Extract the (x, y) coordinate from the center of the cell holding the provided text.  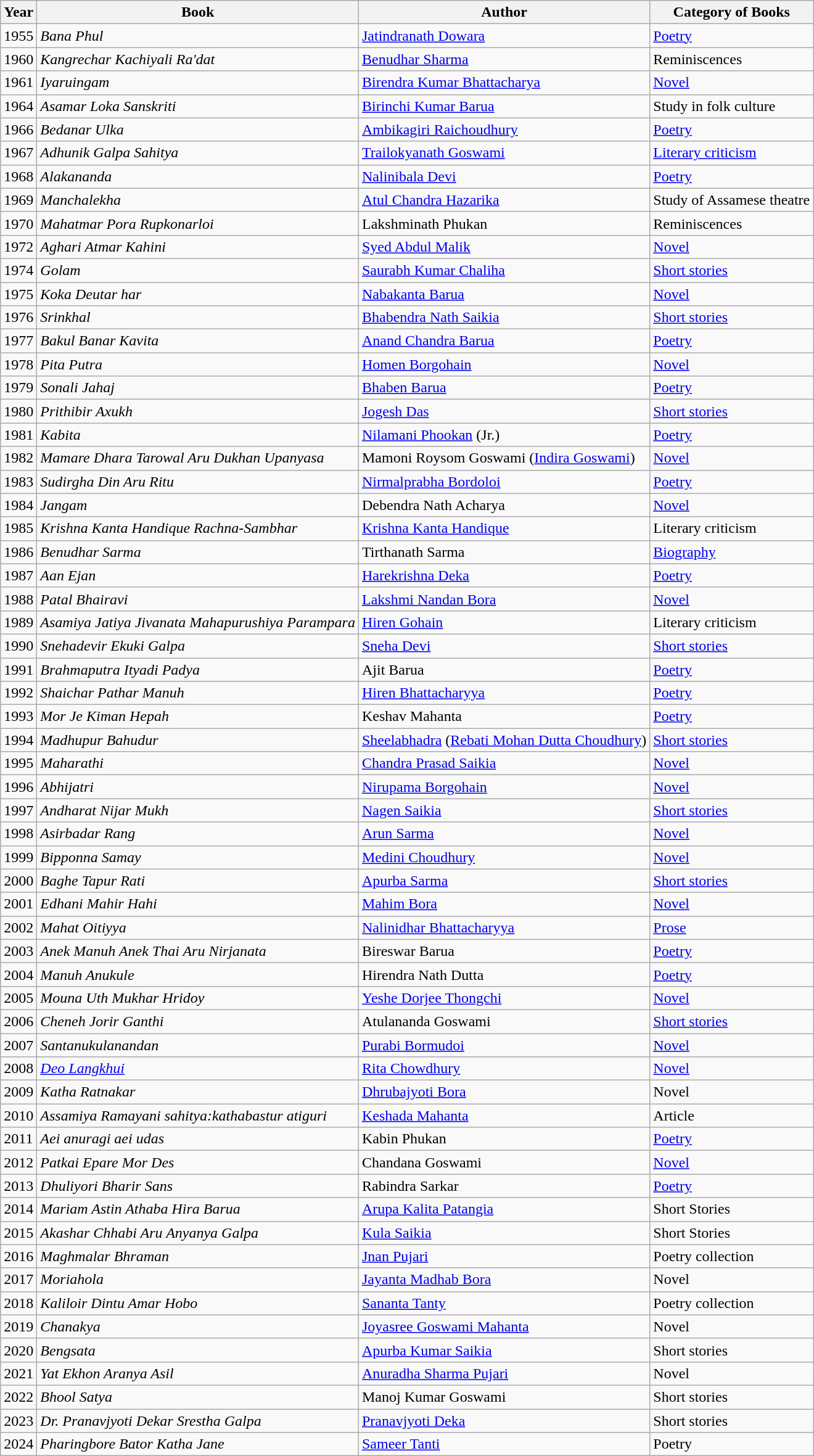
Manuh Anukule (198, 974)
Krishna Kanta Handique Rachna-Sambhar (198, 529)
Adhunik Galpa Sahitya (198, 153)
Asirbadar Rang (198, 834)
Sonali Jahaj (198, 388)
1987 (18, 575)
Ajit Barua (504, 669)
1979 (18, 388)
Bengsata (198, 1350)
Srinkhal (198, 318)
Category of Books (731, 12)
Hiren Gohain (504, 622)
2003 (18, 951)
Bhool Satya (198, 1397)
Prithibir Axukh (198, 411)
2008 (18, 1069)
2019 (18, 1326)
Maghmalar Bhraman (198, 1256)
1974 (18, 270)
1998 (18, 834)
Chanakya (198, 1326)
Andharat Nijar Mukh (198, 810)
Aan Ejan (198, 575)
Biography (731, 552)
Brahmaputra Ityadi Padya (198, 669)
1960 (18, 59)
Bireswar Barua (504, 951)
1994 (18, 740)
1983 (18, 482)
Kaliloir Dintu Amar Hobo (198, 1303)
Nilamani Phookan (Jr.) (504, 435)
Manoj Kumar Goswami (504, 1397)
2002 (18, 927)
1977 (18, 341)
1975 (18, 294)
Study in folk culture (731, 106)
Patkai Epare Mor Des (198, 1162)
Jogesh Das (504, 411)
1981 (18, 435)
Chandra Prasad Saikia (504, 763)
Katha Ratnakar (198, 1092)
Lakshmi Nandan Bora (504, 599)
Bipponna Samay (198, 857)
Atulananda Goswami (504, 1021)
2004 (18, 974)
Hiren Bhattacharyya (504, 693)
Nalinibala Devi (504, 176)
Year (18, 12)
Deo Langkhui (198, 1069)
1996 (18, 787)
Mariam Astin Athaba Hira Barua (198, 1209)
2023 (18, 1420)
Prose (731, 927)
Krishna Kanta Handique (504, 529)
Dhuliyori Bharir Sans (198, 1186)
Bakul Banar Kavita (198, 341)
Keshav Mahanta (504, 717)
1961 (18, 83)
Nagen Saikia (504, 810)
Akashar Chhabi Aru Anyanya Galpa (198, 1233)
Bana Phul (198, 36)
Madhupur Bahudur (198, 740)
Mamoni Roysom Goswami (Indira Goswami) (504, 458)
1966 (18, 130)
Koka Deutar har (198, 294)
2018 (18, 1303)
Saurabh Kumar Chaliha (504, 270)
Manchalekha (198, 200)
Birendra Kumar Bhattacharya (504, 83)
1990 (18, 646)
Pranavjyoti Deka (504, 1420)
2016 (18, 1256)
Study of Assamese theatre (731, 200)
1997 (18, 810)
1978 (18, 364)
Jayanta Madhab Bora (504, 1280)
Bhabendra Nath Saikia (504, 318)
1989 (18, 622)
Lakshminath Phukan (504, 223)
Nabakanta Barua (504, 294)
Apurba Sarma (504, 881)
Joyasree Goswami Mahanta (504, 1326)
Nalinidhar Bhattacharyya (504, 927)
Mamare Dhara Tarowal Aru Dukhan Upanyasa (198, 458)
Anek Manuh Anek Thai Aru Nirjanata (198, 951)
Anuradha Sharma Pujari (504, 1373)
1955 (18, 36)
Aghari Atmar Kahini (198, 247)
Author (504, 12)
Dhrubajyoti Bora (504, 1092)
Mahim Bora (504, 904)
2021 (18, 1373)
Bhaben Barua (504, 388)
1992 (18, 693)
Sameer Tanti (504, 1444)
Snehadevir Ekuki Galpa (198, 646)
Yeshe Dorjee Thongchi (504, 998)
Yat Ekhon Aranya Asil (198, 1373)
Asamar Loka Sanskriti (198, 106)
2015 (18, 1233)
1988 (18, 599)
Ambikagiri Raichoudhury (504, 130)
Sananta Tanty (504, 1303)
Benudhar Sarma (198, 552)
Baghe Tapur Rati (198, 881)
Benudhar Sharma (504, 59)
Aei anuragi aei udas (198, 1139)
Anand Chandra Barua (504, 341)
Cheneh Jorir Ganthi (198, 1021)
Nirmalprabha Bordoloi (504, 482)
Kabita (198, 435)
Sheelabhadra (Rebati Mohan Dutta Choudhury) (504, 740)
2005 (18, 998)
2014 (18, 1209)
1980 (18, 411)
1982 (18, 458)
2006 (18, 1021)
2022 (18, 1397)
Asamiya Jatiya Jivanata Mahapurushiya Parampara (198, 622)
Moriahola (198, 1280)
Alakananda (198, 176)
1964 (18, 106)
Trailokyanath Goswami (504, 153)
Purabi Bormudoi (504, 1045)
1986 (18, 552)
Book (198, 12)
Shaichar Pathar Manuh (198, 693)
Rita Chowdhury (504, 1069)
Mor Je Kiman Hepah (198, 717)
Mouna Uth Mukhar Hridoy (198, 998)
1995 (18, 763)
Patal Bhairavi (198, 599)
1976 (18, 318)
2013 (18, 1186)
Bedanar Ulka (198, 130)
1999 (18, 857)
Iyaruingam (198, 83)
2017 (18, 1280)
Kula Saikia (504, 1233)
2010 (18, 1116)
Syed Abdul Malik (504, 247)
Nirupama Borgohain (504, 787)
Article (731, 1116)
Rabindra Sarkar (504, 1186)
Keshada Mahanta (504, 1116)
Harekrishna Deka (504, 575)
1970 (18, 223)
Medini Choudhury (504, 857)
Pharingbore Bator Katha Jane (198, 1444)
Sudirgha Din Aru Ritu (198, 482)
Arun Sarma (504, 834)
Apurba Kumar Saikia (504, 1350)
Homen Borgohain (504, 364)
1991 (18, 669)
2007 (18, 1045)
Dr. Pranavjyoti Dekar Srestha Galpa (198, 1420)
2000 (18, 881)
1972 (18, 247)
Pita Putra (198, 364)
2001 (18, 904)
1985 (18, 529)
Golam (198, 270)
Tirthanath Sarma (504, 552)
Hirendra Nath Dutta (504, 974)
Atul Chandra Hazarika (504, 200)
Maharathi (198, 763)
2020 (18, 1350)
2009 (18, 1092)
Jnan Pujari (504, 1256)
Sneha Devi (504, 646)
Kangrechar Kachiyali Ra'dat (198, 59)
Chandana Goswami (504, 1162)
1968 (18, 176)
Debendra Nath Acharya (504, 505)
Birinchi Kumar Barua (504, 106)
2012 (18, 1162)
Mahat Oitiyya (198, 927)
Arupa Kalita Patangia (504, 1209)
2024 (18, 1444)
Jangam (198, 505)
Assamiya Ramayani sahitya:kathabastur atiguri (198, 1116)
Kabin Phukan (504, 1139)
Mahatmar Pora Rupkonarloi (198, 223)
Santanukulanandan (198, 1045)
Jatindranath Dowara (504, 36)
1993 (18, 717)
2011 (18, 1139)
1967 (18, 153)
1984 (18, 505)
Edhani Mahir Hahi (198, 904)
Abhijatri (198, 787)
1969 (18, 200)
